Search for the cell housing the specified text and yield its [X, Y] center coordinate. 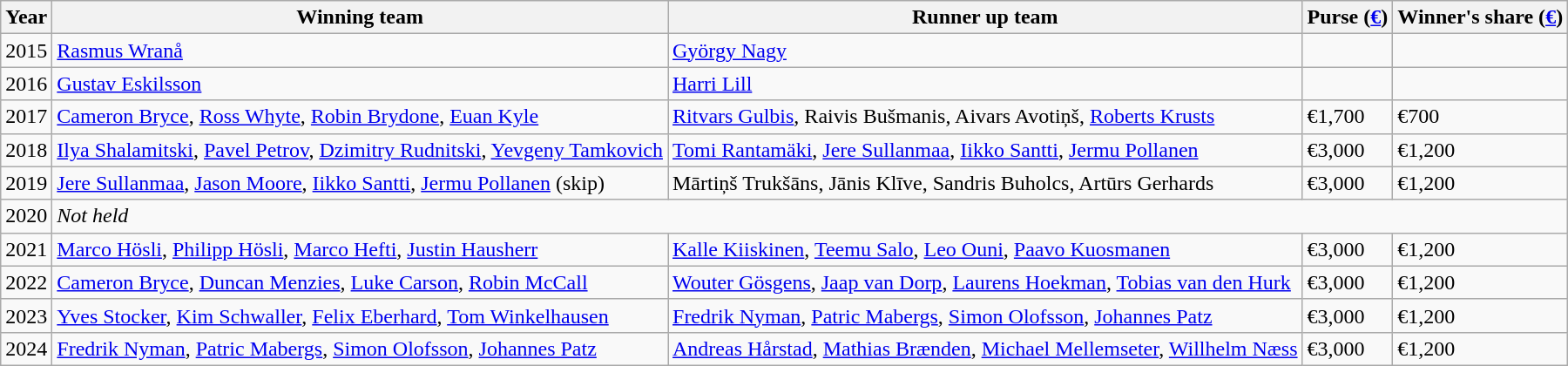
Runner up team [984, 17]
2017 [26, 117]
€1,700 [1348, 117]
€700 [1481, 117]
2019 [26, 183]
Winning team [361, 17]
Ritvars Gulbis, Raivis Bušmanis, Aivars Avotiņš, Roberts Krusts [984, 117]
Andreas Hårstad, Mathias Brænden, Michael Mellemseter, Willhelm Næss [984, 349]
2016 [26, 84]
Not held [810, 216]
Jere Sullanmaa, Jason Moore, Iikko Santti, Jermu Pollanen (skip) [361, 183]
Gustav Eskilsson [361, 84]
2015 [26, 51]
Marco Hösli, Philipp Hösli, Marco Hefti, Justin Hausherr [361, 249]
Ilya Shalamitski, Pavel Petrov, Dzimitry Rudnitski, Yevgeny Tamkovich [361, 150]
2020 [26, 216]
2021 [26, 249]
Mārtiņš Trukšāns, Jānis Klīve, Sandris Buholcs, Artūrs Gerhards [984, 183]
Yves Stocker, Kim Schwaller, Felix Eberhard, Tom Winkelhausen [361, 315]
2022 [26, 282]
Wouter Gösgens, Jaap van Dorp, Laurens Hoekman, Tobias van den Hurk [984, 282]
Purse (€) [1348, 17]
2018 [26, 150]
Rasmus Wranå [361, 51]
2023 [26, 315]
Year [26, 17]
Winner's share (€) [1481, 17]
György Nagy [984, 51]
Tomi Rantamäki, Jere Sullanmaa, Iikko Santti, Jermu Pollanen [984, 150]
Kalle Kiiskinen, Teemu Salo, Leo Ouni, Paavo Kuosmanen [984, 249]
2024 [26, 349]
Cameron Bryce, Ross Whyte, Robin Brydone, Euan Kyle [361, 117]
Harri Lill [984, 84]
Cameron Bryce, Duncan Menzies, Luke Carson, Robin McCall [361, 282]
